Return [X, Y] of the center of cell containing provided text 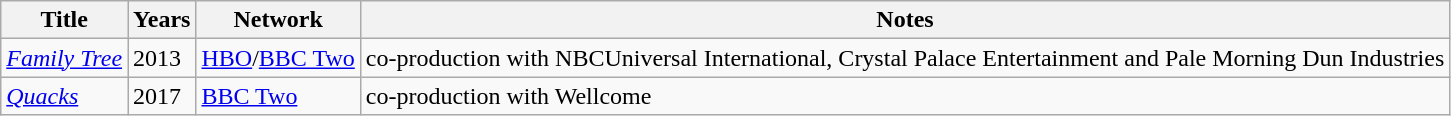
Years [162, 20]
Title [64, 20]
Network [278, 20]
BBC Two [278, 96]
Notes [904, 20]
2017 [162, 96]
co-production with Wellcome [904, 96]
2013 [162, 58]
Quacks [64, 96]
co-production with NBCUniversal International, Crystal Palace Entertainment and Pale Morning Dun Industries [904, 58]
Family Tree [64, 58]
HBO/BBC Two [278, 58]
